Detect which cell encompasses the target text, then output its [x, y] center coordinate. 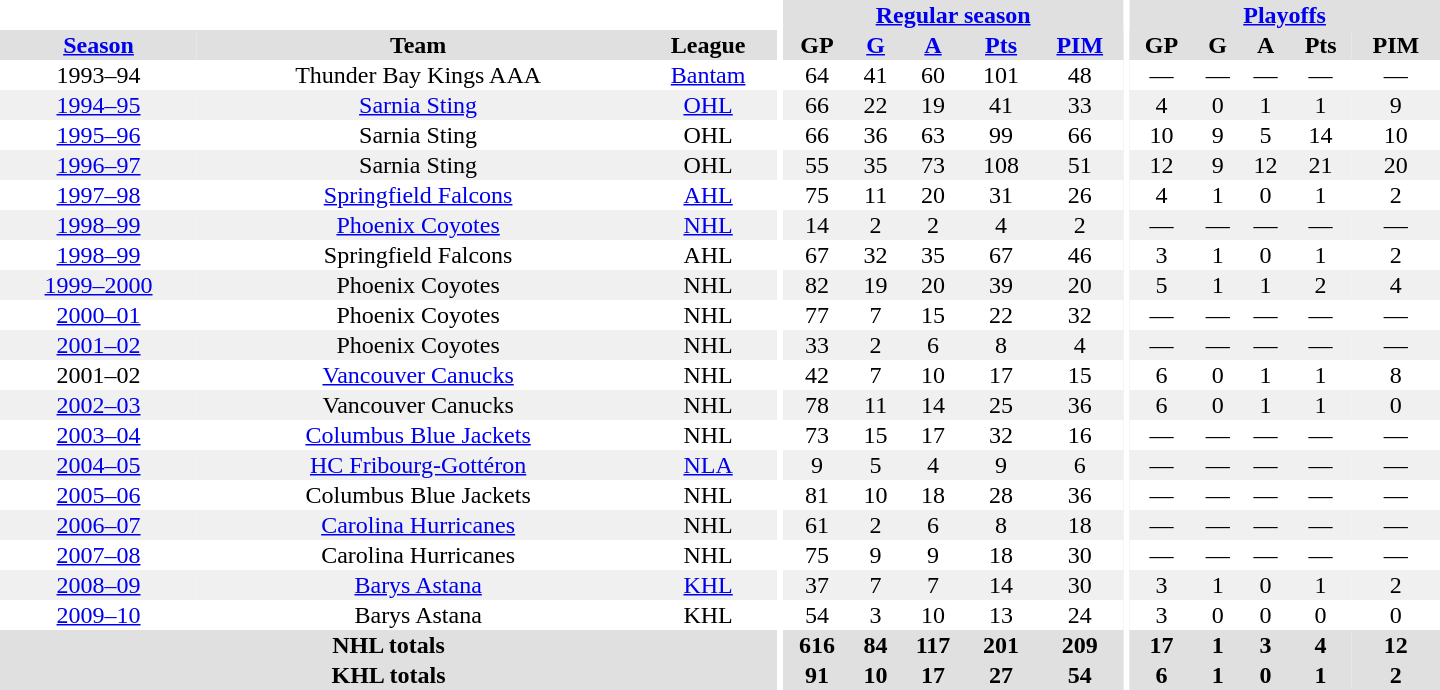
Thunder Bay Kings AAA [418, 75]
42 [816, 375]
KHL totals [388, 675]
HC Fribourg-Gottéron [418, 465]
League [708, 45]
64 [816, 75]
117 [934, 645]
Team [418, 45]
78 [816, 405]
26 [1080, 195]
201 [1000, 645]
1995–96 [98, 135]
209 [1080, 645]
82 [816, 285]
2004–05 [98, 465]
25 [1000, 405]
2008–09 [98, 585]
2007–08 [98, 555]
60 [934, 75]
2005–06 [98, 495]
37 [816, 585]
101 [1000, 75]
1997–98 [98, 195]
91 [816, 675]
13 [1000, 615]
24 [1080, 615]
616 [816, 645]
2006–07 [98, 525]
Regular season [952, 15]
27 [1000, 675]
31 [1000, 195]
28 [1000, 495]
63 [934, 135]
2000–01 [98, 315]
51 [1080, 165]
99 [1000, 135]
46 [1080, 255]
Bantam [708, 75]
61 [816, 525]
NLA [708, 465]
55 [816, 165]
108 [1000, 165]
1999–2000 [98, 285]
84 [876, 645]
16 [1080, 435]
81 [816, 495]
48 [1080, 75]
2003–04 [98, 435]
21 [1321, 165]
2009–10 [98, 615]
Season [98, 45]
Playoffs [1284, 15]
39 [1000, 285]
NHL totals [388, 645]
77 [816, 315]
1994–95 [98, 105]
1996–97 [98, 165]
1993–94 [98, 75]
2002–03 [98, 405]
